Extract the (X, Y) coordinate from the center of the cell holding the provided text.  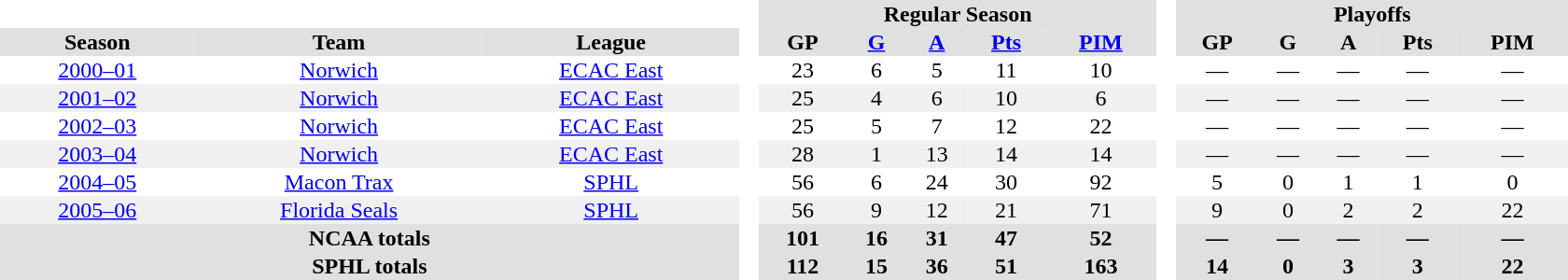
163 (1101, 266)
92 (1101, 182)
League (611, 42)
15 (877, 266)
2003–04 (97, 154)
31 (937, 238)
2004–05 (97, 182)
23 (803, 70)
2001–02 (97, 98)
SPHL totals (370, 266)
Regular Season (958, 14)
30 (1006, 182)
52 (1101, 238)
4 (877, 98)
13 (937, 154)
21 (1006, 210)
11 (1006, 70)
Macon Trax (338, 182)
24 (937, 182)
Playoffs (1372, 14)
2000–01 (97, 70)
2005–06 (97, 210)
36 (937, 266)
28 (803, 154)
7 (937, 126)
Florida Seals (338, 210)
71 (1101, 210)
51 (1006, 266)
112 (803, 266)
47 (1006, 238)
Team (338, 42)
16 (877, 238)
2002–03 (97, 126)
Season (97, 42)
101 (803, 238)
NCAA totals (370, 238)
